For the text-containing cell, return its midpoint in (x, y) coordinate format. 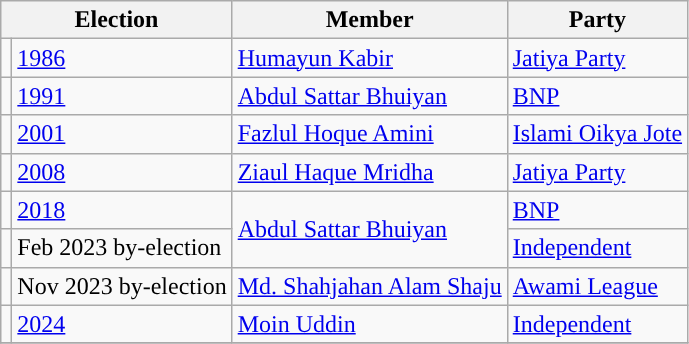
Party (597, 20)
2001 (122, 134)
2024 (122, 324)
Fazlul Hoque Amini (370, 134)
Islami Oikya Jote (597, 134)
2008 (122, 172)
Moin Uddin (370, 324)
Awami League (597, 286)
Feb 2023 by-election (122, 248)
Ziaul Haque Mridha (370, 172)
Election (116, 20)
2018 (122, 210)
Nov 2023 by-election (122, 286)
Member (370, 20)
1986 (122, 58)
Md. Shahjahan Alam Shaju (370, 286)
Humayun Kabir (370, 58)
1991 (122, 96)
